Locate the cell with the specified text and output its (X, Y) center coordinate. 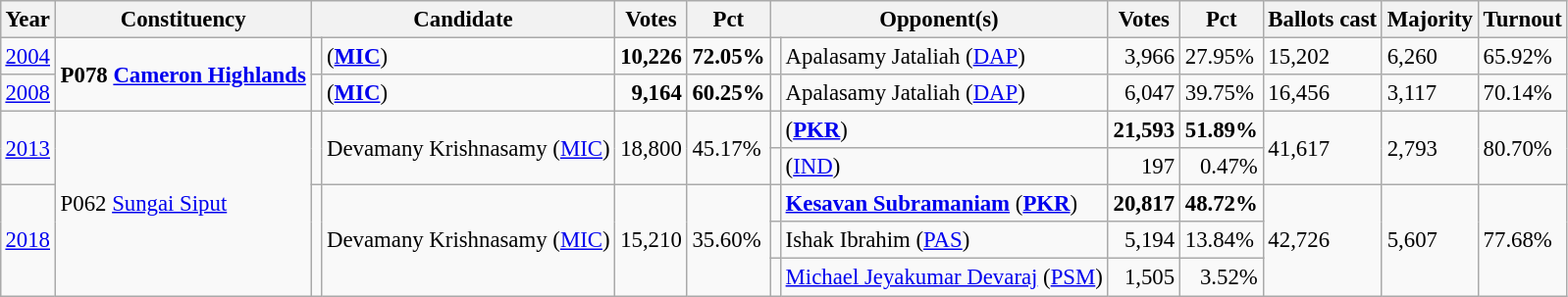
80.70% (1523, 149)
60.25% (728, 93)
2008 (27, 93)
9,164 (652, 93)
1,505 (1144, 277)
6,260 (1430, 56)
51.89% (1221, 130)
Michael Jeyakumar Devaraj (PSM) (944, 277)
42,726 (1323, 241)
48.72% (1221, 204)
0.47% (1221, 167)
45.17% (728, 149)
10,226 (652, 56)
Majority (1430, 20)
5,607 (1430, 241)
P078 Cameron Highlands (183, 74)
6,047 (1144, 93)
(IND) (944, 167)
41,617 (1323, 149)
Turnout (1523, 20)
Kesavan Subramaniam (PKR) (944, 204)
77.68% (1523, 241)
21,593 (1144, 130)
20,817 (1144, 204)
35.60% (728, 241)
3,966 (1144, 56)
Constituency (183, 20)
15,202 (1323, 56)
2013 (27, 149)
27.95% (1221, 56)
72.05% (728, 56)
65.92% (1523, 56)
Candidate (463, 20)
18,800 (652, 149)
Ishak Ibrahim (PAS) (944, 240)
70.14% (1523, 93)
16,456 (1323, 93)
3,117 (1430, 93)
2004 (27, 56)
197 (1144, 167)
15,210 (652, 241)
Year (27, 20)
Ballots cast (1323, 20)
2,793 (1430, 149)
Opponent(s) (939, 20)
P062 Sungai Siput (183, 204)
3.52% (1221, 277)
39.75% (1221, 93)
13.84% (1221, 240)
(PKR) (944, 130)
2018 (27, 241)
5,194 (1144, 240)
